Identify which cell holds the provided text, then report its [x, y] central coordinate. 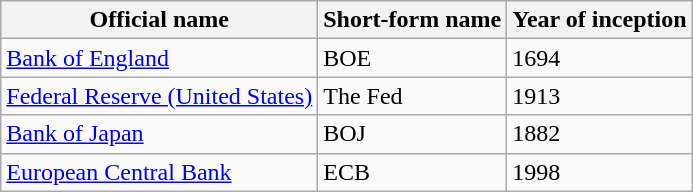
BOE [412, 58]
Year of inception [600, 20]
Short-form name [412, 20]
Bank of England [160, 58]
ECB [412, 172]
Federal Reserve (United States) [160, 96]
Official name [160, 20]
BOJ [412, 134]
1882 [600, 134]
Bank of Japan [160, 134]
1998 [600, 172]
The Fed [412, 96]
1694 [600, 58]
1913 [600, 96]
European Central Bank [160, 172]
